For the text-containing cell, return its midpoint in [x, y] coordinate format. 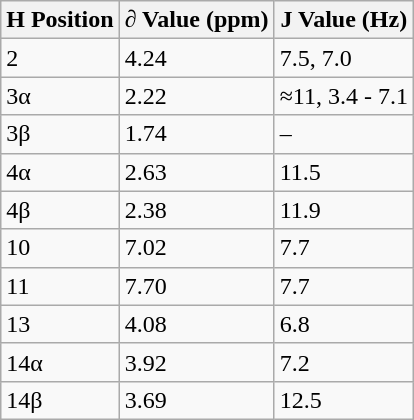
10 [60, 248]
11.9 [344, 210]
– [344, 134]
2.38 [196, 210]
13 [60, 324]
4.24 [196, 58]
11 [60, 286]
H Position [60, 20]
7.5, 7.0 [344, 58]
2.22 [196, 96]
3α [60, 96]
14β [60, 400]
7.70 [196, 286]
J Value (Hz) [344, 20]
7.02 [196, 248]
4.08 [196, 324]
2.63 [196, 172]
∂ Value (ppm) [196, 20]
2 [60, 58]
4β [60, 210]
3.69 [196, 400]
14α [60, 362]
11.5 [344, 172]
4α [60, 172]
≈11, 3.4 - 7.1 [344, 96]
12.5 [344, 400]
7.2 [344, 362]
1.74 [196, 134]
3β [60, 134]
6.8 [344, 324]
3.92 [196, 362]
